From the cell containing the given text, extract its center point as (X, Y) coordinate. 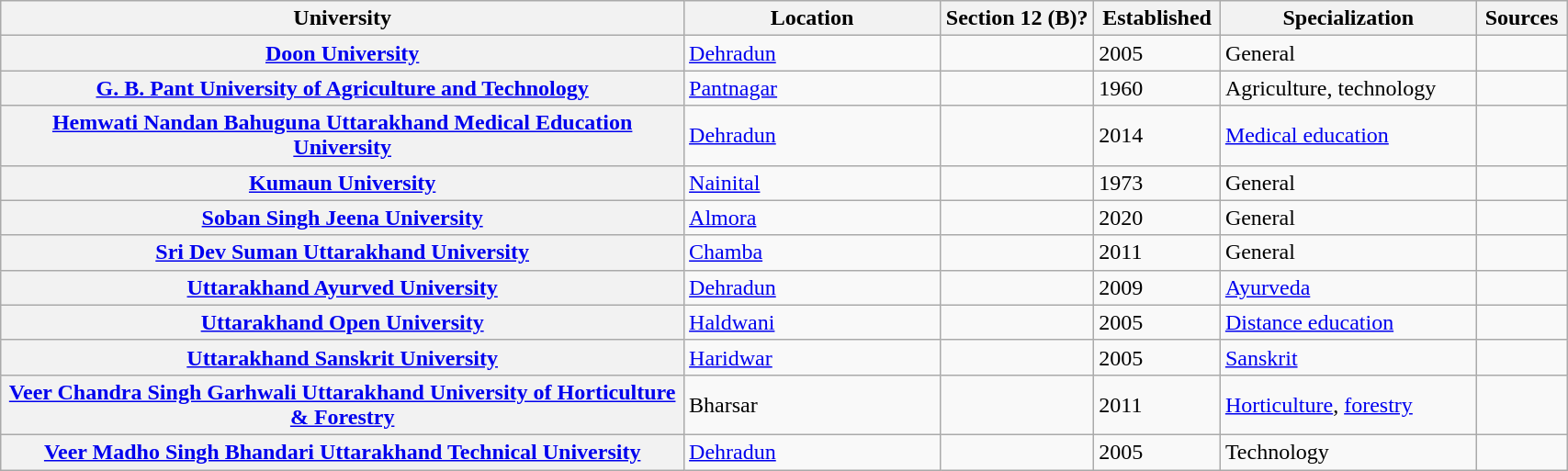
University (343, 18)
1973 (1157, 183)
Distance education (1348, 322)
2009 (1157, 287)
Uttarakhand Sanskrit University (343, 357)
Ayurveda (1348, 287)
Haldwani (812, 322)
Agriculture, technology (1348, 88)
Established (1157, 18)
Soban Singh Jeena University (343, 218)
Bharsar (812, 404)
Almora (812, 218)
Location (812, 18)
Medical education (1348, 136)
Specialization (1348, 18)
Nainital (812, 183)
G. B. Pant University of Agriculture and Technology (343, 88)
Pantnagar (812, 88)
Haridwar (812, 357)
Doon University (343, 53)
Hemwati Nandan Bahuguna Uttarakhand Medical Education University (343, 136)
1960 (1157, 88)
Sources (1521, 18)
Technology (1348, 452)
Sanskrit (1348, 357)
Horticulture, forestry (1348, 404)
2020 (1157, 218)
2014 (1157, 136)
Section 12 (B)? (1016, 18)
Uttarakhand Open University (343, 322)
Sri Dev Suman Uttarakhand University (343, 252)
Kumaun University (343, 183)
Veer Madho Singh Bhandari Uttarakhand Technical University (343, 452)
Uttarakhand Ayurved University (343, 287)
Veer Chandra Singh Garhwali Uttarakhand University of Horticulture & Forestry (343, 404)
Chamba (812, 252)
